For the text-containing cell, return its midpoint in (x, y) coordinate format. 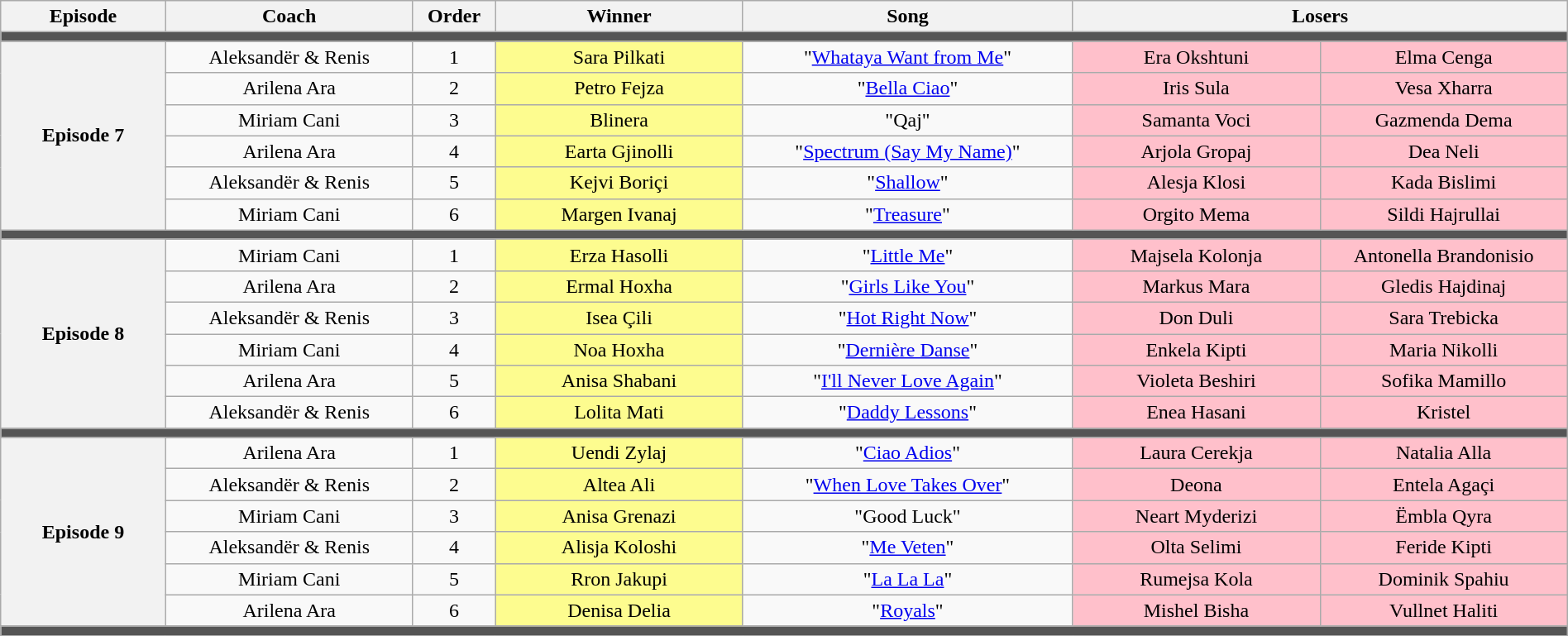
Episode 7 (83, 136)
Orgito Mema (1196, 214)
Gazmenda Dema (1444, 120)
Neart Myderizi (1196, 516)
Natalia Alla (1444, 453)
"Me Veten" (908, 548)
Entela Agaçi (1444, 485)
Don Duli (1196, 318)
"Bella Ciao" (908, 88)
Noa Hoxha (619, 350)
Dominik Spahiu (1444, 579)
Iris Sula (1196, 88)
Dea Neli (1444, 151)
Mishel Bisha (1196, 610)
Episode 9 (83, 532)
"Girls Like You" (908, 286)
"I'll Never Love Again" (908, 381)
Anisa Shabani (619, 381)
Olta Selimi (1196, 548)
"Qaj" (908, 120)
"Ciao Adios" (908, 453)
Sofika Mamillo (1444, 381)
"Whataya Want from Me" (908, 57)
Vesa Xharra (1444, 88)
Episode (83, 17)
Maria Nikolli (1444, 350)
Altea Ali (619, 485)
Era Okshtuni (1196, 57)
Enkela Kipti (1196, 350)
Ëmbla Qyra (1444, 516)
Gledis Hajdinaj (1444, 286)
Winner (619, 17)
Episode 8 (83, 333)
Uendi Zylaj (619, 453)
"When Love Takes Over" (908, 485)
Blinera (619, 120)
Anisa Grenazi (619, 516)
"Shallow" (908, 183)
"Hot Right Now" (908, 318)
"Treasure" (908, 214)
Kristel (1444, 413)
Sara Pilkati (619, 57)
"Royals" (908, 610)
Erza Hasolli (619, 255)
Deona (1196, 485)
Rron Jakupi (619, 579)
"Spectrum (Say My Name)" (908, 151)
Ermal Hoxha (619, 286)
Antonella Brandonisio (1444, 255)
Song (908, 17)
Violeta Beshiri (1196, 381)
Earta Gjinolli (619, 151)
Isea Çili (619, 318)
Majsela Kolonja (1196, 255)
Sara Trebicka (1444, 318)
Laura Cerekja (1196, 453)
Enea Hasani (1196, 413)
Denisa Delia (619, 610)
"Dernière Danse" (908, 350)
Lolita Mati (619, 413)
"La La La" (908, 579)
Rumejsa Kola (1196, 579)
Losers (1320, 17)
Markus Mara (1196, 286)
Feride Kipti (1444, 548)
"Daddy Lessons" (908, 413)
Elma Cenga (1444, 57)
Alisja Koloshi (619, 548)
Margen Ivanaj (619, 214)
Petro Fejza (619, 88)
Coach (289, 17)
Alesja Klosi (1196, 183)
Sildi Hajrullai (1444, 214)
Order (454, 17)
Arjola Gropaj (1196, 151)
Samanta Voci (1196, 120)
Kada Bislimi (1444, 183)
"Little Me" (908, 255)
"Good Luck" (908, 516)
Kejvi Boriçi (619, 183)
Vullnet Haliti (1444, 610)
